Return [x, y] of the center of cell containing provided text 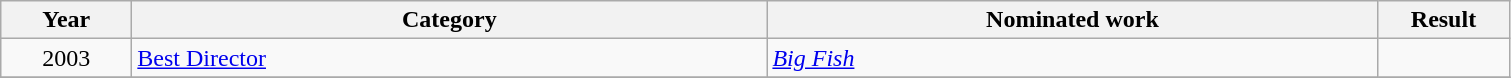
Big Fish [1072, 58]
Result [1444, 20]
Category [450, 20]
Best Director [450, 58]
Nominated work [1072, 20]
2003 [66, 58]
Year [66, 20]
